Extract the [X, Y] coordinate from the center of the cell holding the provided text.  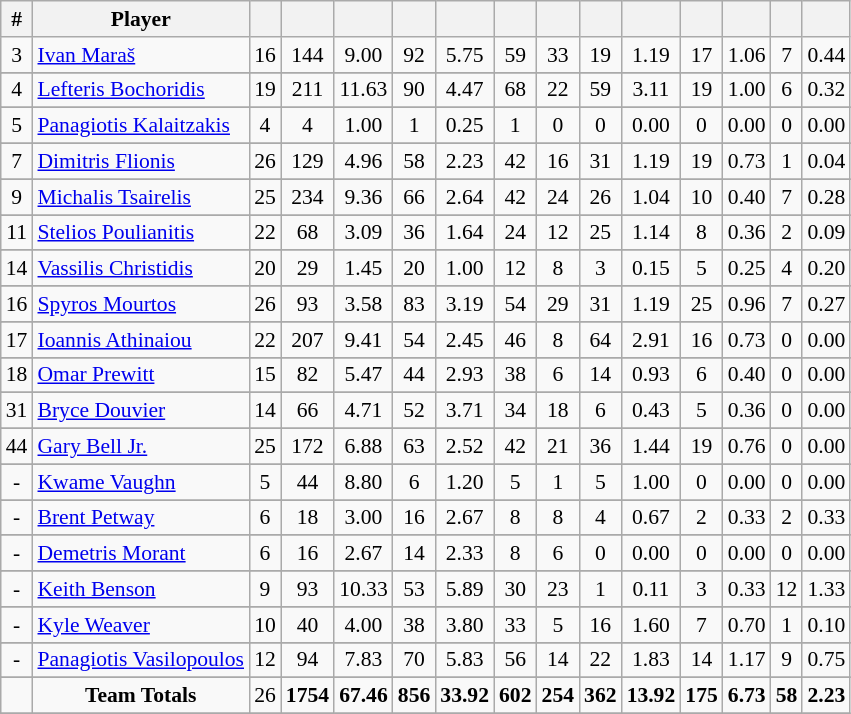
3.00 [364, 518]
0.75 [826, 660]
4.71 [364, 411]
Player [140, 19]
1.17 [747, 660]
# [17, 19]
Kwame Vaughn [140, 482]
21 [558, 447]
Gary Bell Jr. [140, 447]
1.44 [652, 447]
Lefteris Bochoridis [140, 90]
Bryce Douvier [140, 411]
2.64 [464, 197]
92 [414, 55]
0.93 [652, 375]
46 [516, 340]
Ivan Maraš [140, 55]
Keith Benson [140, 589]
1.04 [652, 197]
602 [516, 696]
Brent Petway [140, 518]
40 [308, 625]
9.41 [364, 340]
33.92 [464, 696]
1.14 [652, 233]
15 [265, 375]
64 [600, 340]
3.11 [652, 90]
0.11 [652, 589]
0.27 [826, 304]
0.43 [652, 411]
175 [702, 696]
1.83 [652, 660]
4.96 [364, 162]
172 [308, 447]
23 [558, 589]
5.47 [364, 375]
144 [308, 55]
53 [414, 589]
207 [308, 340]
5.83 [464, 660]
82 [308, 375]
5.89 [464, 589]
2.33 [464, 554]
2.91 [652, 340]
0.76 [747, 447]
0.96 [747, 304]
2.93 [464, 375]
Vassilis Christidis [140, 269]
1.06 [747, 55]
Dimitris Flionis [140, 162]
3.71 [464, 411]
11.63 [364, 90]
Stelios Poulianitis [140, 233]
0.28 [826, 197]
63 [414, 447]
0.09 [826, 233]
3.80 [464, 625]
1.60 [652, 625]
94 [308, 660]
4.00 [364, 625]
234 [308, 197]
90 [414, 90]
Spyros Mourtos [140, 304]
3.19 [464, 304]
30 [516, 589]
6.73 [747, 696]
52 [414, 411]
0.32 [826, 90]
0.44 [826, 55]
2.45 [464, 340]
13.92 [652, 696]
2.52 [464, 447]
0.70 [747, 625]
83 [414, 304]
67.46 [364, 696]
9.36 [364, 197]
1.64 [464, 233]
1.45 [364, 269]
Panagiotis Vasilopoulos [140, 660]
Demetris Morant [140, 554]
Omar Prewitt [140, 375]
Ioannis Athinaiou [140, 340]
11 [17, 233]
856 [414, 696]
70 [414, 660]
0.10 [826, 625]
8.80 [364, 482]
10.33 [364, 589]
7.83 [364, 660]
3.58 [364, 304]
1754 [308, 696]
5.75 [464, 55]
Panagiotis Kalaitzakis [140, 126]
56 [516, 660]
0.20 [826, 269]
362 [600, 696]
0.04 [826, 162]
0.15 [652, 269]
6.88 [364, 447]
211 [308, 90]
129 [308, 162]
1.20 [464, 482]
Michalis Tsairelis [140, 197]
0.67 [652, 518]
254 [558, 696]
9.00 [364, 55]
Kyle Weaver [140, 625]
4.47 [464, 90]
1.33 [826, 589]
3.09 [364, 233]
34 [516, 411]
Team Totals [140, 696]
